Locate the cell with the specified text and output its [x, y] center coordinate. 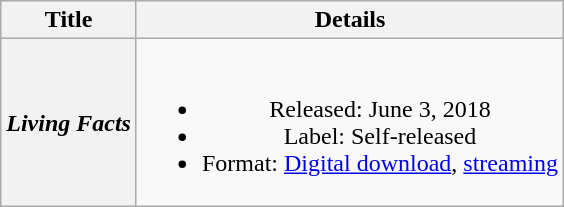
Living Facts [69, 122]
Title [69, 20]
Details [350, 20]
Released: June 3, 2018Label: Self-releasedFormat: Digital download, streaming [350, 122]
